Provide the (X, Y) coordinate of the cell's center where the given text is located.  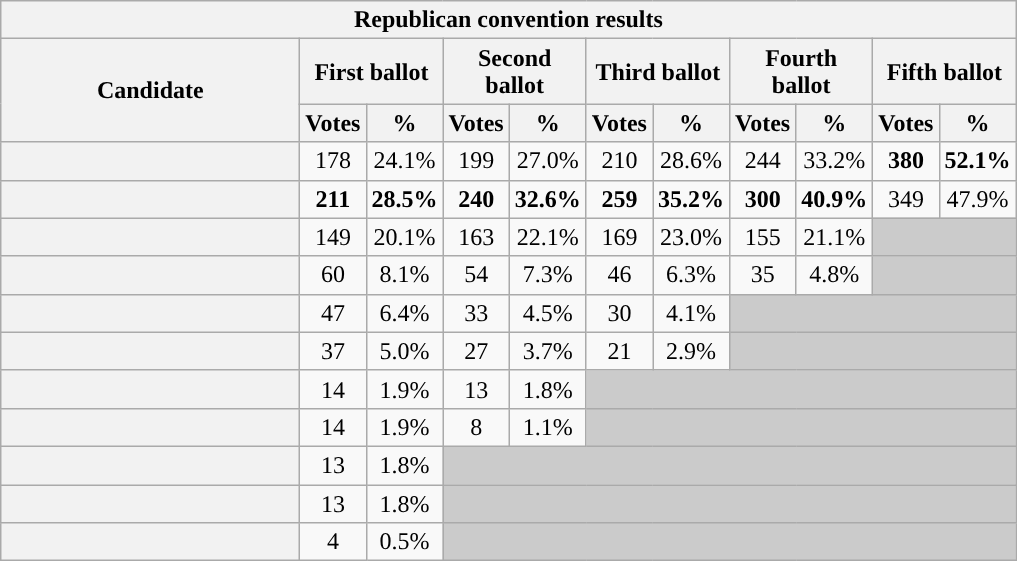
22.1% (548, 237)
First ballot (372, 72)
32.6% (548, 199)
20.1% (404, 237)
Republican convention results (508, 20)
60 (333, 275)
5.0% (404, 351)
1.1% (548, 427)
6.4% (404, 313)
7.3% (548, 275)
3.7% (548, 351)
37 (333, 351)
28.5% (404, 199)
349 (906, 199)
27 (476, 351)
8 (476, 427)
199 (476, 161)
149 (333, 237)
33.2% (834, 161)
23.0% (690, 237)
Candidate (150, 90)
35 (763, 275)
54 (476, 275)
Third ballot (658, 72)
47 (333, 313)
380 (906, 161)
52.1% (978, 161)
240 (476, 199)
210 (619, 161)
46 (619, 275)
Fourth ballot (802, 72)
178 (333, 161)
24.1% (404, 161)
6.3% (690, 275)
Second ballot (514, 72)
155 (763, 237)
Fifth ballot (944, 72)
21 (619, 351)
169 (619, 237)
2.9% (690, 351)
211 (333, 199)
47.9% (978, 199)
4.5% (548, 313)
244 (763, 161)
300 (763, 199)
27.0% (548, 161)
259 (619, 199)
30 (619, 313)
0.5% (404, 542)
4 (333, 542)
40.9% (834, 199)
35.2% (690, 199)
4.8% (834, 275)
28.6% (690, 161)
8.1% (404, 275)
21.1% (834, 237)
163 (476, 237)
4.1% (690, 313)
33 (476, 313)
